For the text-containing cell, return its midpoint in [x, y] coordinate format. 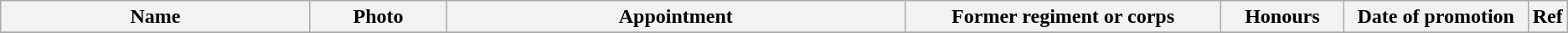
Photo [379, 17]
Honours [1282, 17]
Ref [1548, 17]
Date of promotion [1436, 17]
Former regiment or corps [1064, 17]
Appointment [676, 17]
Name [156, 17]
